Determine the (x, y) coordinate at the center of the cell enclosing the given text.  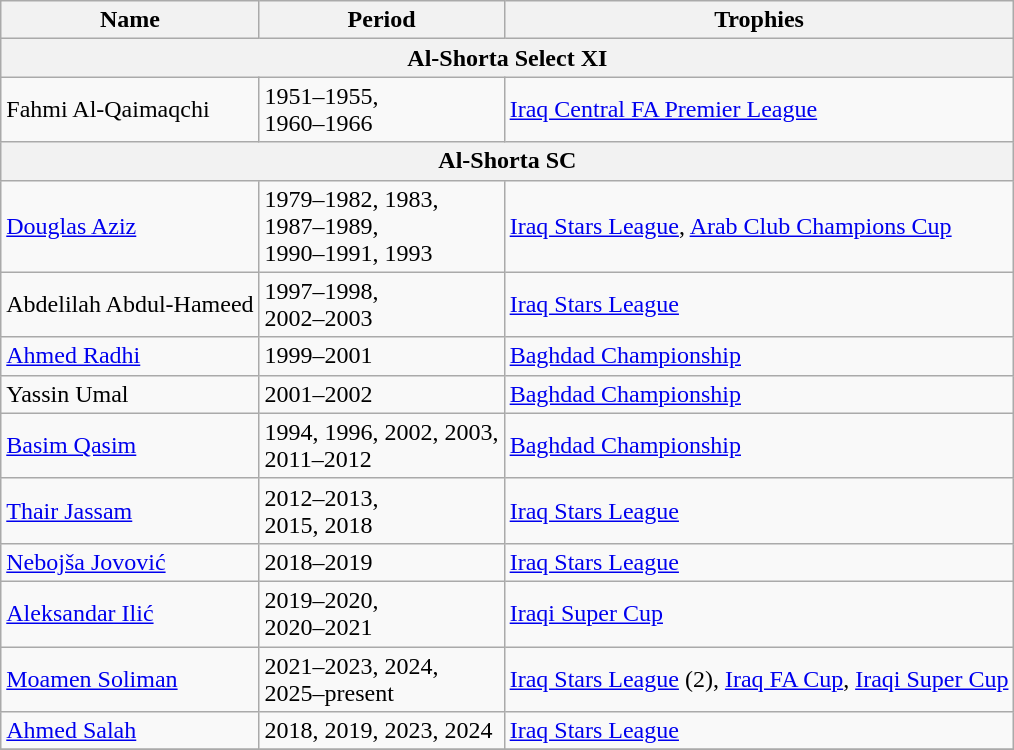
Iraq Stars League, Arab Club Champions Cup (759, 226)
2018–2019 (382, 562)
2019–2020,2020–2021 (382, 614)
1994, 1996, 2002, 2003,2011–2012 (382, 446)
Ahmed Salah (130, 731)
1979–1982, 1983,1987–1989,1990–1991, 1993 (382, 226)
Yassin Umal (130, 394)
1997–1998,2002–2003 (382, 304)
2001–2002 (382, 394)
Aleksandar Ilić (130, 614)
Thair Jassam (130, 510)
Moamen Soliman (130, 678)
Period (382, 20)
Iraq Stars League (2), Iraq FA Cup, Iraqi Super Cup (759, 678)
2018, 2019, 2023, 2024 (382, 731)
2021–2023, 2024,2025–present (382, 678)
Al-Shorta Select XI (508, 58)
Name (130, 20)
Basim Qasim (130, 446)
Trophies (759, 20)
Abdelilah Abdul-Hameed (130, 304)
Iraq Central FA Premier League (759, 110)
Nebojša Jovović (130, 562)
Douglas Aziz (130, 226)
Iraqi Super Cup (759, 614)
Ahmed Radhi (130, 356)
1951–1955,1960–1966 (382, 110)
1999–2001 (382, 356)
Fahmi Al-Qaimaqchi (130, 110)
Al-Shorta SC (508, 161)
2012–2013,2015, 2018 (382, 510)
